Extract the (X, Y) coordinate from the center of the cell holding the provided text.  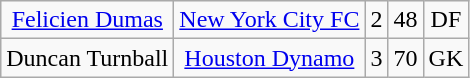
Houston Dynamo (270, 58)
70 (406, 58)
2 (376, 20)
DF (446, 20)
New York City FC (270, 20)
Felicien Dumas (88, 20)
Duncan Turnball (88, 58)
3 (376, 58)
48 (406, 20)
GK (446, 58)
